Return [x, y] of the center of cell containing provided text 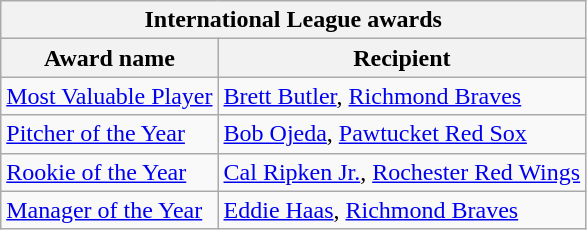
Rookie of the Year [110, 172]
Manager of the Year [110, 210]
International League awards [294, 20]
Brett Butler, Richmond Braves [402, 96]
Most Valuable Player [110, 96]
Pitcher of the Year [110, 134]
Award name [110, 58]
Bob Ojeda, Pawtucket Red Sox [402, 134]
Cal Ripken Jr., Rochester Red Wings [402, 172]
Eddie Haas, Richmond Braves [402, 210]
Recipient [402, 58]
